Detect which cell encompasses the target text, then output its (x, y) center coordinate. 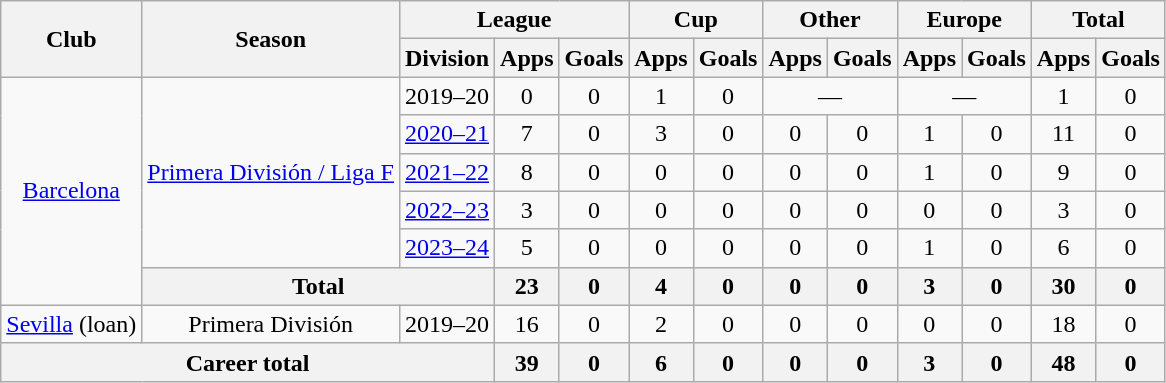
Europe (964, 20)
2 (661, 324)
30 (1063, 286)
Division (446, 58)
4 (661, 286)
Career total (248, 362)
Cup (696, 20)
Primera División (271, 324)
2020–21 (446, 134)
Other (830, 20)
23 (527, 286)
7 (527, 134)
11 (1063, 134)
League (514, 20)
8 (527, 172)
Club (72, 39)
48 (1063, 362)
Season (271, 39)
2022–23 (446, 210)
2023–24 (446, 248)
Primera División / Liga F (271, 172)
16 (527, 324)
2021–22 (446, 172)
Sevilla (loan) (72, 324)
39 (527, 362)
18 (1063, 324)
9 (1063, 172)
Barcelona (72, 191)
5 (527, 248)
